Detect which cell encompasses the target text, then output its (x, y) center coordinate. 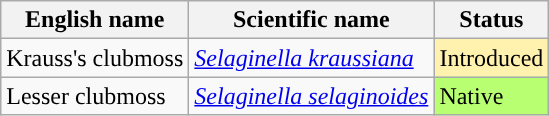
English name (95, 20)
Krauss's clubmoss (95, 58)
Introduced (492, 58)
Scientific name (312, 20)
Lesser clubmoss (95, 96)
Selaginella selaginoides (312, 96)
Native (492, 96)
Selaginella kraussiana (312, 58)
Status (492, 20)
